For the text-containing cell, return its midpoint in [X, Y] coordinate format. 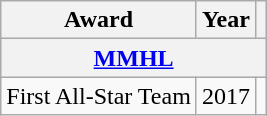
First All-Star Team [99, 96]
Year [226, 20]
MMHL [134, 58]
2017 [226, 96]
Award [99, 20]
